Return the [X, Y] coordinate for the center point of the cell that contains the specified text.  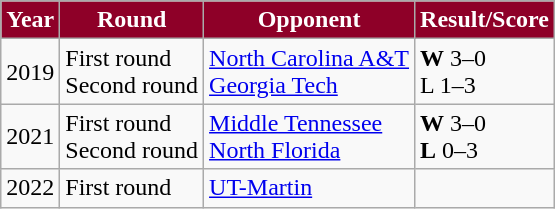
North Carolina A&TGeorgia Tech [310, 72]
Opponent [310, 20]
Result/Score [485, 20]
2021 [30, 136]
2019 [30, 72]
UT-Martin [310, 188]
Year [30, 20]
W 3–0L 1–3 [485, 72]
W 3–0L 0–3 [485, 136]
Middle TennesseeNorth Florida [310, 136]
2022 [30, 188]
First round [132, 188]
Round [132, 20]
